Scan for the cell matching the given text and deliver its (X, Y) coordinate at center. 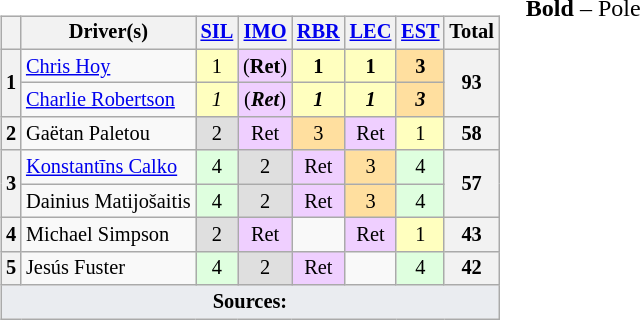
93 (471, 82)
Sources: (250, 302)
Chris Hoy (108, 66)
RBR (318, 33)
Konstantīns Calko (108, 167)
LEC (371, 33)
57 (471, 184)
Driver(s) (108, 33)
Charlie Robertson (108, 100)
Gaëtan Paletou (108, 134)
IMO (265, 33)
Michael Simpson (108, 235)
SIL (218, 33)
42 (471, 268)
5 (11, 268)
43 (471, 235)
Dainius Matijošaitis (108, 201)
Jesús Fuster (108, 268)
58 (471, 134)
EST (420, 33)
Total (471, 33)
